Locate the cell with the specified text and output its (x, y) center coordinate. 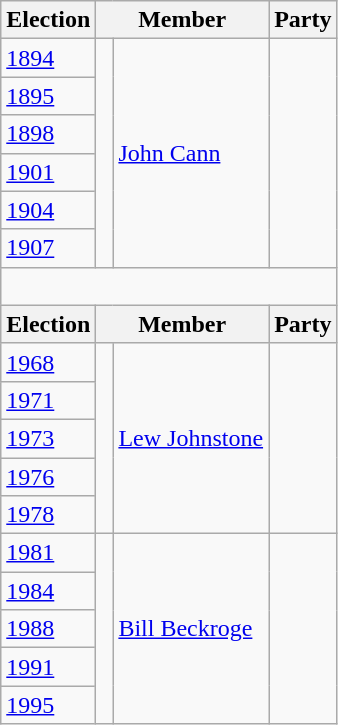
1971 (48, 400)
1904 (48, 210)
1907 (48, 248)
1895 (48, 96)
1978 (48, 515)
Bill Beckroge (191, 629)
1988 (48, 629)
1898 (48, 134)
1901 (48, 172)
1973 (48, 438)
1968 (48, 362)
1991 (48, 667)
1984 (48, 591)
1976 (48, 477)
1995 (48, 705)
John Cann (191, 153)
1981 (48, 553)
1894 (48, 58)
Lew Johnstone (191, 438)
